Return the (x, y) coordinate for the center point of the cell that contains the specified text.  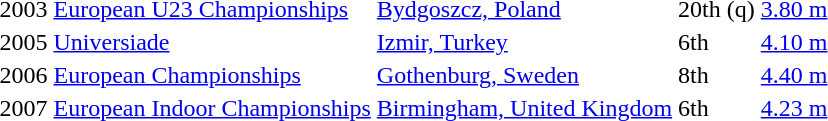
6th (717, 42)
8th (717, 75)
Izmir, Turkey (524, 42)
Gothenburg, Sweden (524, 75)
European Championships (212, 75)
Universiade (212, 42)
